Capture the cell that displays the provided text and extract its (X, Y) central coordinate. 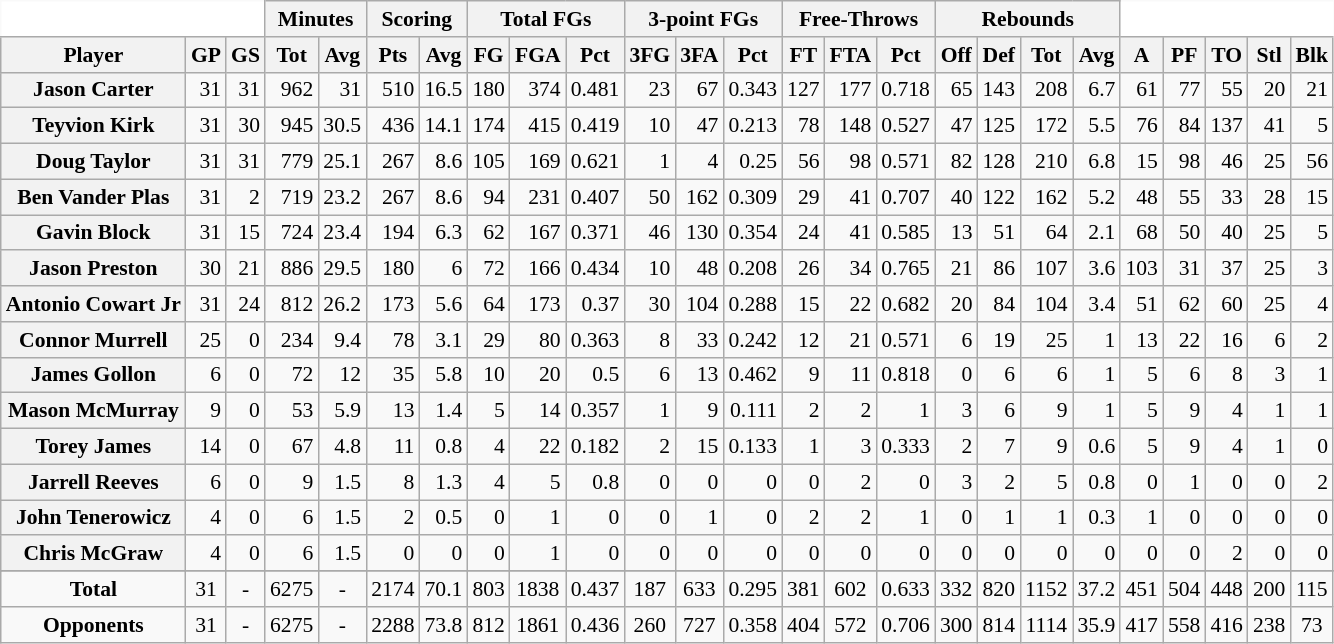
1.4 (443, 411)
148 (851, 126)
0.6 (1096, 447)
208 (1046, 90)
7 (998, 447)
65 (956, 90)
128 (998, 162)
125 (998, 126)
0.208 (752, 269)
2.1 (1096, 233)
0.765 (906, 269)
0.707 (906, 197)
127 (804, 90)
60 (1226, 304)
0.436 (596, 625)
0.358 (752, 625)
404 (804, 625)
332 (956, 589)
James Gollon (94, 375)
FT (804, 55)
4.8 (342, 447)
35 (392, 375)
436 (392, 126)
Mason McMurray (94, 411)
GP (206, 55)
0.621 (596, 162)
0.333 (906, 447)
105 (488, 162)
0.182 (596, 447)
29.5 (342, 269)
167 (538, 233)
Jason Preston (94, 269)
FGA (538, 55)
803 (488, 589)
0.25 (752, 162)
FTA (851, 55)
143 (998, 90)
814 (998, 625)
PF (1184, 55)
0.718 (906, 90)
6.8 (1096, 162)
0.111 (752, 411)
6.7 (1096, 90)
25.1 (342, 162)
3.1 (443, 340)
John Tenerowicz (94, 518)
602 (851, 589)
107 (1046, 269)
94 (488, 197)
14.1 (443, 126)
0.481 (596, 90)
416 (1226, 625)
68 (1142, 233)
Blk (1312, 55)
23.2 (342, 197)
A (1142, 55)
TO (1226, 55)
6.3 (443, 233)
194 (392, 233)
3FA (699, 55)
80 (538, 340)
448 (1226, 589)
210 (1046, 162)
886 (292, 269)
Minutes (316, 19)
23.4 (342, 233)
177 (851, 90)
451 (1142, 589)
174 (488, 126)
3.4 (1096, 304)
0.343 (752, 90)
3FG (650, 55)
2288 (392, 625)
122 (998, 197)
0.419 (596, 126)
Def (998, 55)
Pts (392, 55)
130 (699, 233)
820 (998, 589)
260 (650, 625)
1.3 (443, 482)
166 (538, 269)
3.6 (1096, 269)
1861 (538, 625)
572 (851, 625)
Total (94, 589)
0.434 (596, 269)
53 (292, 411)
0.309 (752, 197)
234 (292, 340)
FG (488, 55)
169 (538, 162)
779 (292, 162)
0.357 (596, 411)
26 (804, 269)
35.9 (1096, 625)
962 (292, 90)
504 (1184, 589)
5.2 (1096, 197)
0.407 (596, 197)
0.295 (752, 589)
5.6 (443, 304)
115 (1312, 589)
Doug Taylor (94, 162)
0.37 (596, 304)
231 (538, 197)
23 (650, 90)
Gavin Block (94, 233)
82 (956, 162)
381 (804, 589)
Ben Vander Plas (94, 197)
417 (1142, 625)
Stl (1270, 55)
945 (292, 126)
300 (956, 625)
16.5 (443, 90)
238 (1270, 625)
200 (1270, 589)
9.4 (342, 340)
0.3 (1096, 518)
Antonio Cowart Jr (94, 304)
Opponents (94, 625)
Connor Murrell (94, 340)
719 (292, 197)
Rebounds (1028, 19)
2174 (392, 589)
103 (1142, 269)
Player (94, 55)
0.371 (596, 233)
172 (1046, 126)
19 (998, 340)
61 (1142, 90)
Torey James (94, 447)
Free-Throws (858, 19)
5.8 (443, 375)
86 (998, 269)
0.133 (752, 447)
77 (1184, 90)
0.585 (906, 233)
0.288 (752, 304)
Jason Carter (94, 90)
3-point FGs (703, 19)
76 (1142, 126)
0.354 (752, 233)
Off (956, 55)
0.527 (906, 126)
727 (699, 625)
0.437 (596, 589)
137 (1226, 126)
73.8 (443, 625)
633 (699, 589)
Teyvion Kirk (94, 126)
1152 (1046, 589)
1838 (538, 589)
374 (538, 90)
415 (538, 126)
0.706 (906, 625)
0.682 (906, 304)
Jarrell Reeves (94, 482)
0.462 (752, 375)
16 (1226, 340)
34 (851, 269)
1114 (1046, 625)
0.633 (906, 589)
GS (246, 55)
0.242 (752, 340)
73 (1312, 625)
0.213 (752, 126)
5.5 (1096, 126)
Scoring (416, 19)
26.2 (342, 304)
187 (650, 589)
724 (292, 233)
Total FGs (546, 19)
37 (1226, 269)
70.1 (443, 589)
0.363 (596, 340)
0.818 (906, 375)
5.9 (342, 411)
558 (1184, 625)
28 (1270, 197)
37.2 (1096, 589)
30.5 (342, 126)
510 (392, 90)
Chris McGraw (94, 554)
